Identify which cell holds the provided text, then report its [X, Y] central coordinate. 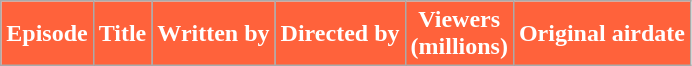
Directed by [340, 34]
Written by [214, 34]
Title [122, 34]
Viewers(millions) [459, 34]
Episode [47, 34]
Original airdate [602, 34]
